Return [X, Y] of the center of cell containing provided text 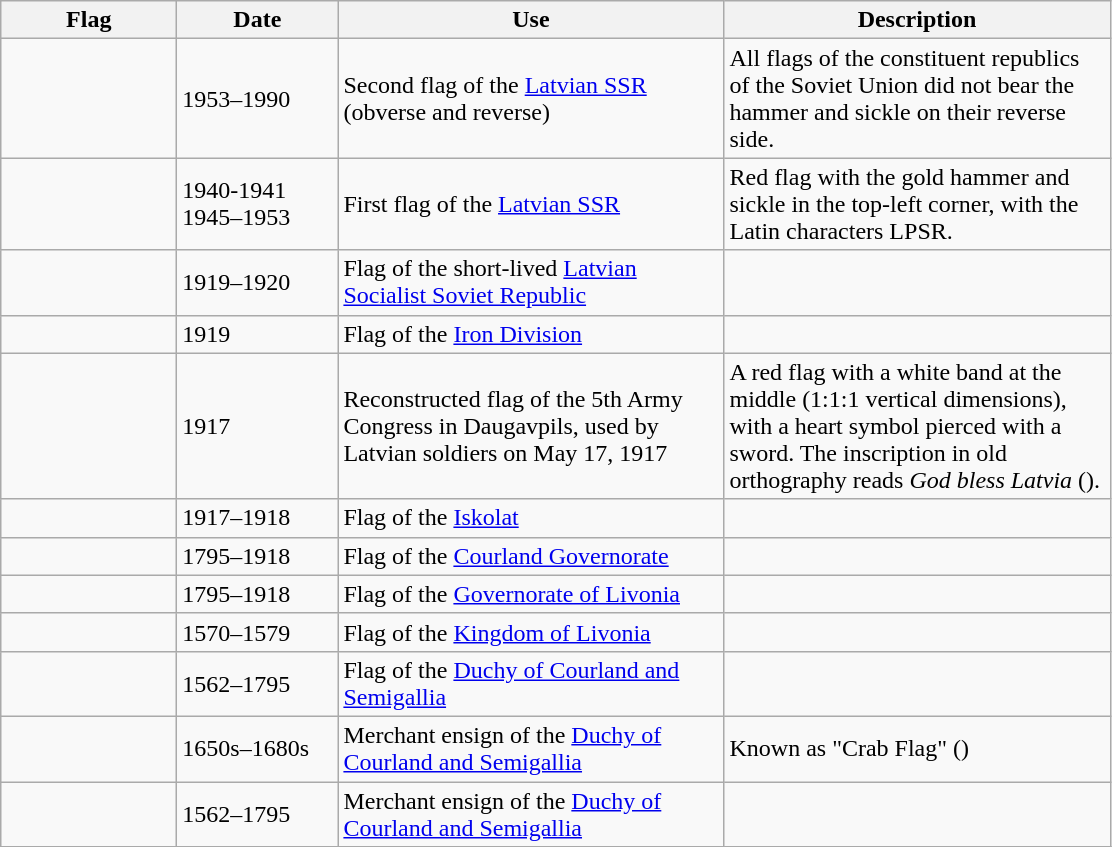
Flag of the Courland Governorate [531, 556]
Flag of the short-lived Latvian Socialist Soviet Republic [531, 282]
All flags of the constituent republics of the Soviet Union did not bear the hammer and sickle on their reverse side. [917, 98]
Flag of the Iskolat [531, 518]
Flag of the Duchy of Courland and Semigallia [531, 684]
Flag of the Governorate of Livonia [531, 594]
1953–1990 [258, 98]
Use [531, 20]
1940-19411945–1953 [258, 204]
1919–1920 [258, 282]
1917–1918 [258, 518]
Date [258, 20]
Red flag with the gold hammer and sickle in the top-left corner, with the Latin characters LPSR. [917, 204]
Flag of the Iron Division [531, 334]
Reconstructed flag of the 5th Army Congress in Daugavpils, used by Latvian soldiers on May 17, 1917 [531, 426]
1570–1579 [258, 632]
1917 [258, 426]
Second flag of the Latvian SSR (obverse and reverse) [531, 98]
Flag [89, 20]
First flag of the Latvian SSR [531, 204]
Flag of the Kingdom of Livonia [531, 632]
1650s–1680s [258, 748]
Description [917, 20]
Known as "Crab Flag" () [917, 748]
1919 [258, 334]
